Output the (x, y) coordinate of the center of the cell containing the given text.  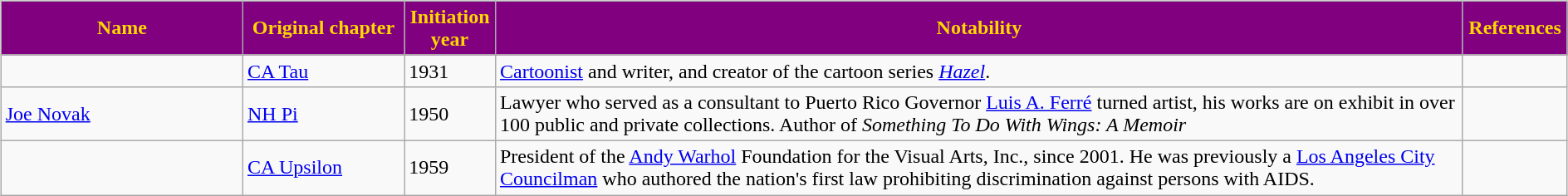
Joe Novak (121, 113)
Name (121, 28)
1959 (450, 168)
Notability (978, 28)
Cartoonist and writer, and creator of the cartoon series Hazel. (978, 71)
CA Upsilon (323, 168)
1950 (450, 113)
1931 (450, 71)
References (1515, 28)
Initiationyear (450, 28)
Original chapter (323, 28)
NH Pi (323, 113)
CA Tau (323, 71)
